Find where the given text appears and provide that cell's center as (x, y) coordinate. 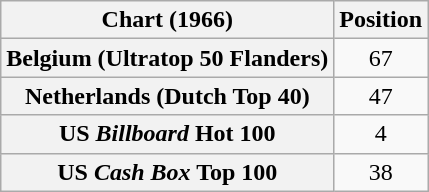
4 (381, 134)
Chart (1966) (168, 20)
38 (381, 172)
US Billboard Hot 100 (168, 134)
Belgium (Ultratop 50 Flanders) (168, 58)
67 (381, 58)
Position (381, 20)
47 (381, 96)
Netherlands (Dutch Top 40) (168, 96)
US Cash Box Top 100 (168, 172)
